Provide the [x, y] coordinate of the cell's center where the given text is located.  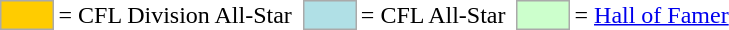
= CFL All-Star [433, 15]
= CFL Division All-Star [175, 15]
